Locate the cell with the specified text and output its [X, Y] center coordinate. 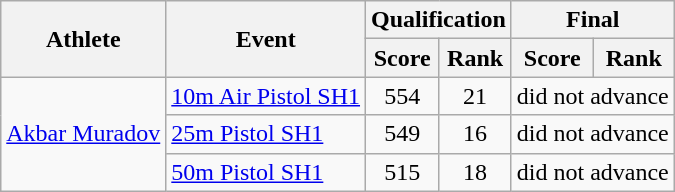
50m Pistol SH1 [266, 172]
Athlete [84, 39]
Event [266, 39]
10m Air Pistol SH1 [266, 96]
21 [475, 96]
Qualification [439, 20]
18 [475, 172]
16 [475, 134]
549 [402, 134]
25m Pistol SH1 [266, 134]
Final [592, 20]
515 [402, 172]
Akbar Muradov [84, 134]
554 [402, 96]
